Capture the cell that displays the provided text and extract its (X, Y) central coordinate. 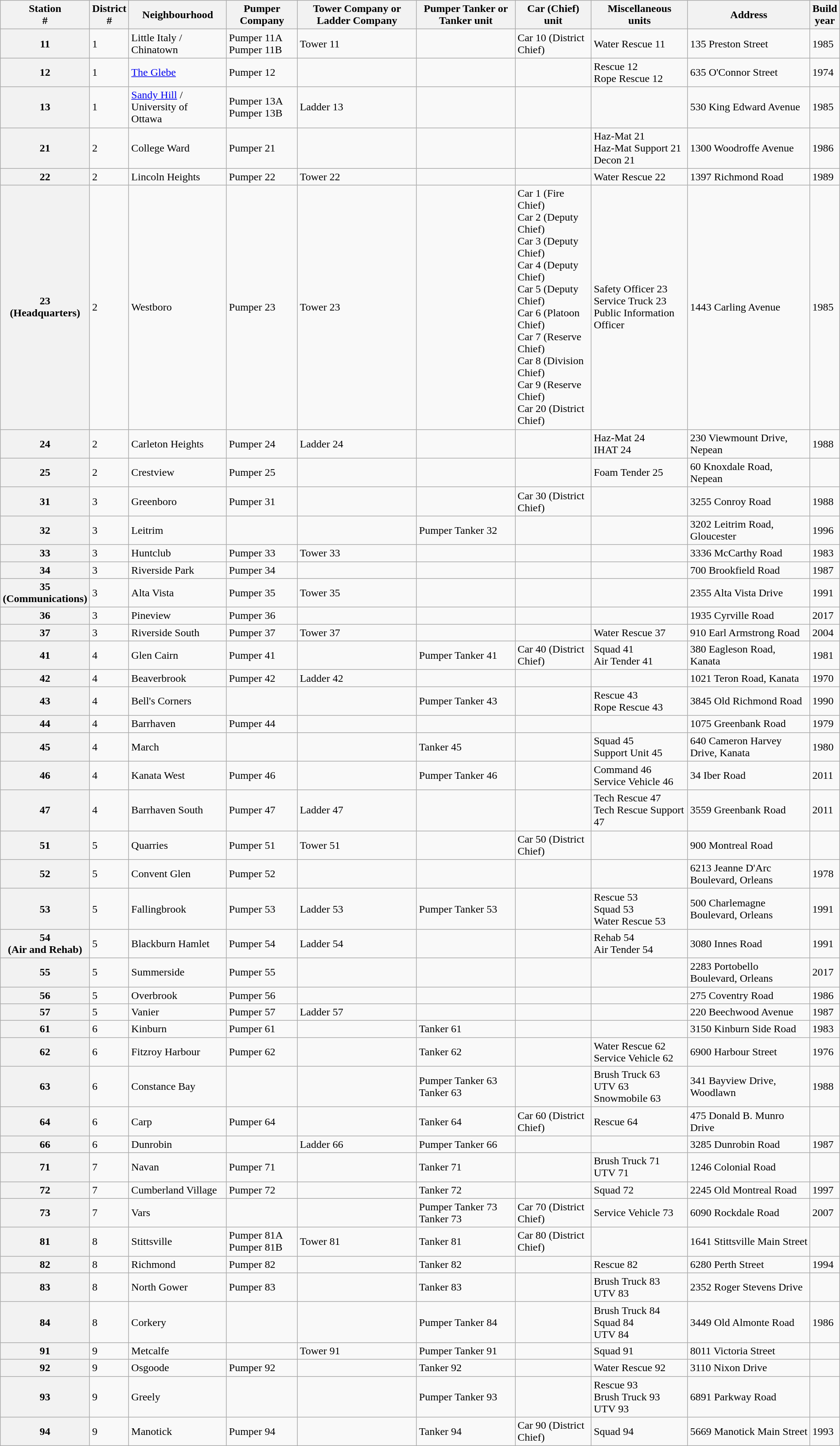
41 (45, 656)
Pumper Tanker 63Tanker 63 (466, 1087)
230 Viewmount Drive, Nepean (749, 444)
Corkery (178, 1322)
Tanker 94 (466, 1432)
93 (45, 1396)
44 (45, 724)
Ladder 57 (357, 1012)
2007 (825, 1213)
Pumper 64 (262, 1122)
Service Vehicle 73 (640, 1213)
1981 (825, 656)
Haz-Mat 24IHAT 24 (640, 444)
1397 Richmond Road (749, 177)
Squad 72 (640, 1190)
Water Rescue 11 (640, 43)
Brush Truck 63UTV 63Snowmobile 63 (640, 1087)
Pumper 25 (262, 472)
6280 Perth Street (749, 1264)
1970 (825, 678)
3202 Leitrim Road, Gloucester (749, 530)
Pumper Company (262, 15)
Tanker 45 (466, 747)
25 (45, 472)
36 (45, 616)
1935 Cyrville Road (749, 616)
Carleton Heights (178, 444)
Tanker 72 (466, 1190)
23(Headquarters) (45, 307)
Pumper 46 (262, 775)
Rescue 64 (640, 1122)
Westboro (178, 307)
Constance Bay (178, 1087)
Ladder 53 (357, 909)
21 (45, 148)
22 (45, 177)
Squad 94 (640, 1432)
1976 (825, 1052)
6891 Parkway Road (749, 1396)
81 (45, 1241)
Pumper 57 (262, 1012)
Pumper Tanker 84 (466, 1322)
530 King Edward Avenue (749, 107)
Pumper 24 (262, 444)
Car (Chief) unit (553, 15)
12 (45, 73)
635 O'Connor Street (749, 73)
3845 Old Richmond Road (749, 701)
24 (45, 444)
6090 Rockdale Road (749, 1213)
Squad 91 (640, 1351)
Brush Truck 84Squad 84UTV 84 (640, 1322)
5669 Manotick Main Street (749, 1432)
37 (45, 633)
1246 Colonial Road (749, 1167)
13 (45, 107)
Car 80 (District Chief) (553, 1241)
Pumper 55 (262, 972)
Tower 91 (357, 1351)
Kinburn (178, 1029)
Ladder 24 (357, 444)
Brush Truck 71UTV 71 (640, 1167)
52 (45, 874)
Tower 11 (357, 43)
Ladder 13 (357, 107)
Pumper 35 (262, 593)
Rescue 53Squad 53Water Rescue 53 (640, 909)
Pumper Tanker 66 (466, 1144)
84 (45, 1322)
Crestview (178, 472)
2283 Portobello Boulevard, Orleans (749, 972)
Tower 51 (357, 845)
60 Knoxdale Road, Nepean (749, 472)
Pumper 33 (262, 553)
32 (45, 530)
Summerside (178, 972)
Car 90 (District Chief) (553, 1432)
275 Coventry Road (749, 995)
1993 (825, 1432)
6213 Jeanne D'Arc Boulevard, Orleans (749, 874)
3336 McCarthy Road (749, 553)
Pumper Tanker 93 (466, 1396)
34 Iber Road (749, 775)
Water Rescue 92 (640, 1368)
220 Beechwood Avenue (749, 1012)
Rescue 82 (640, 1264)
Pumper 41 (262, 656)
Pumper 72 (262, 1190)
3559 Greenbank Road (749, 810)
11 (45, 43)
Pumper 94 (262, 1432)
43 (45, 701)
Pumper 37 (262, 633)
1979 (825, 724)
341 Bayview Drive, Woodlawn (749, 1087)
Greenboro (178, 501)
380 Eagleson Road, Kanata (749, 656)
Pumper 13APumper 13B (262, 107)
6900 Harbour Street (749, 1052)
Pumper Tanker or Tanker unit (466, 15)
Tower 22 (357, 177)
Tower 37 (357, 633)
92 (45, 1368)
Pumper 23 (262, 307)
Pumper Tanker 43 (466, 701)
Rehab 54Air Tender 54 (640, 944)
Richmond (178, 1264)
1300 Woodroffe Avenue (749, 148)
Pumper 83 (262, 1287)
Car 70 (District Chief) (553, 1213)
The Glebe (178, 73)
Pumper 51 (262, 845)
Pumper 62 (262, 1052)
Water Rescue 22 (640, 177)
640 Cameron Harvey Drive, Kanata (749, 747)
Cumberland Village (178, 1190)
Stittsville (178, 1241)
53 (45, 909)
Buildyear (825, 15)
Tanker 62 (466, 1052)
47 (45, 810)
Car 50 (District Chief) (553, 845)
Car 30 (District Chief) (553, 501)
Pumper 54 (262, 944)
Rescue 12Rope Rescue 12 (640, 73)
Sandy Hill / University ofOttawa (178, 107)
Pumper Tanker 53 (466, 909)
475 Donald B. Munro Drive (749, 1122)
Barrhaven South (178, 810)
Pumper 56 (262, 995)
Ladder 66 (357, 1144)
Barrhaven (178, 724)
3255 Conroy Road (749, 501)
Pumper 34 (262, 570)
1075 Greenbank Road (749, 724)
Command 46Service Vehicle 46 (640, 775)
66 (45, 1144)
Kanata West (178, 775)
Bell's Corners (178, 701)
Squad 41Air Tender 41 (640, 656)
Tech Rescue 47Tech Rescue Support 47 (640, 810)
3285 Dunrobin Road (749, 1144)
Haz-Mat 21Haz-Mat Support 21Decon 21 (640, 148)
62 (45, 1052)
33 (45, 553)
Pumper 21 (262, 148)
Tower 23 (357, 307)
Pumper Tanker 41 (466, 656)
Pumper 31 (262, 501)
Navan (178, 1167)
Tanker 61 (466, 1029)
District# (109, 15)
3150 Kinburn Side Road (749, 1029)
Tower 81 (357, 1241)
1994 (825, 1264)
Pumper 52 (262, 874)
Tanker 71 (466, 1167)
700 Brookfield Road (749, 570)
Car 10 (District Chief) (553, 43)
135 Preston Street (749, 43)
54(Air and Rehab) (45, 944)
Rescue 43Rope Rescue 43 (640, 701)
Address (749, 15)
Tanker 64 (466, 1122)
Car 60 (District Chief) (553, 1122)
8011 Victoria Street (749, 1351)
Pumper 44 (262, 724)
Squad 45Support Unit 45 (640, 747)
Pumper 81APumper 81B (262, 1241)
Carp (178, 1122)
63 (45, 1087)
Overbrook (178, 995)
Little Italy / Chinatown (178, 43)
Pumper 53 (262, 909)
45 (45, 747)
1997 (825, 1190)
Beaverbrook (178, 678)
61 (45, 1029)
Pumper 47 (262, 810)
Foam Tender 25 (640, 472)
34 (45, 570)
Dunrobin (178, 1144)
Miscellaneousunits (640, 15)
500 Charlemagne Boulevard, Orleans (749, 909)
Water Rescue 37 (640, 633)
900 Montreal Road (749, 845)
Ladder 54 (357, 944)
Fallingbrook (178, 909)
Metcalfe (178, 1351)
910 Earl Armstrong Road (749, 633)
Leitrim (178, 530)
Manotick (178, 1432)
42 (45, 678)
3449 Old Almonte Road (749, 1322)
2355 Alta Vista Drive (749, 593)
1996 (825, 530)
2245 Old Montreal Road (749, 1190)
Pumper 22 (262, 177)
3080 Innes Road (749, 944)
Blackburn Hamlet (178, 944)
1641 Stittsville Main Street (749, 1241)
Tower Company or Ladder Company (357, 15)
46 (45, 775)
College Ward (178, 148)
91 (45, 1351)
1989 (825, 177)
Pineview (178, 616)
Pumper 42 (262, 678)
Ladder 42 (357, 678)
2004 (825, 633)
1980 (825, 747)
Huntclub (178, 553)
31 (45, 501)
83 (45, 1287)
Pumper 92 (262, 1368)
Tower 33 (357, 553)
Vars (178, 1213)
1978 (825, 874)
Riverside South (178, 633)
Rescue 93Brush Truck 93UTV 93 (640, 1396)
Ladder 47 (357, 810)
Brush Truck 83UTV 83 (640, 1287)
Convent Glen (178, 874)
Neighbourhood (178, 15)
Tanker 82 (466, 1264)
Greely (178, 1396)
Station# (45, 15)
Osgoode (178, 1368)
Water Rescue 62Service Vehicle 62 (640, 1052)
73 (45, 1213)
Pumper Tanker 46 (466, 775)
North Gower (178, 1287)
Vanier (178, 1012)
Pumper 11APumper 11B (262, 43)
71 (45, 1167)
Tanker 83 (466, 1287)
Tanker 81 (466, 1241)
2352 Roger Stevens Drive (749, 1287)
Safety Officer 23Service Truck 23Public Information Officer (640, 307)
Riverside Park (178, 570)
57 (45, 1012)
Pumper Tanker 73Tanker 73 (466, 1213)
1990 (825, 701)
Glen Cairn (178, 656)
Pumper 61 (262, 1029)
55 (45, 972)
1443 Carling Avenue (749, 307)
72 (45, 1190)
Pumper 36 (262, 616)
82 (45, 1264)
51 (45, 845)
Tower 35 (357, 593)
March (178, 747)
94 (45, 1432)
Car 40 (District Chief) (553, 656)
56 (45, 995)
Fitzroy Harbour (178, 1052)
Lincoln Heights (178, 177)
Pumper Tanker 32 (466, 530)
64 (45, 1122)
Pumper Tanker 91 (466, 1351)
1021 Teron Road, Kanata (749, 678)
Pumper 71 (262, 1167)
3110 Nixon Drive (749, 1368)
Quarries (178, 845)
1974 (825, 73)
Pumper 82 (262, 1264)
Alta Vista (178, 593)
Tanker 92 (466, 1368)
Pumper 12 (262, 73)
35(Communications) (45, 593)
